Capture the cell that displays the provided text and extract its (X, Y) central coordinate. 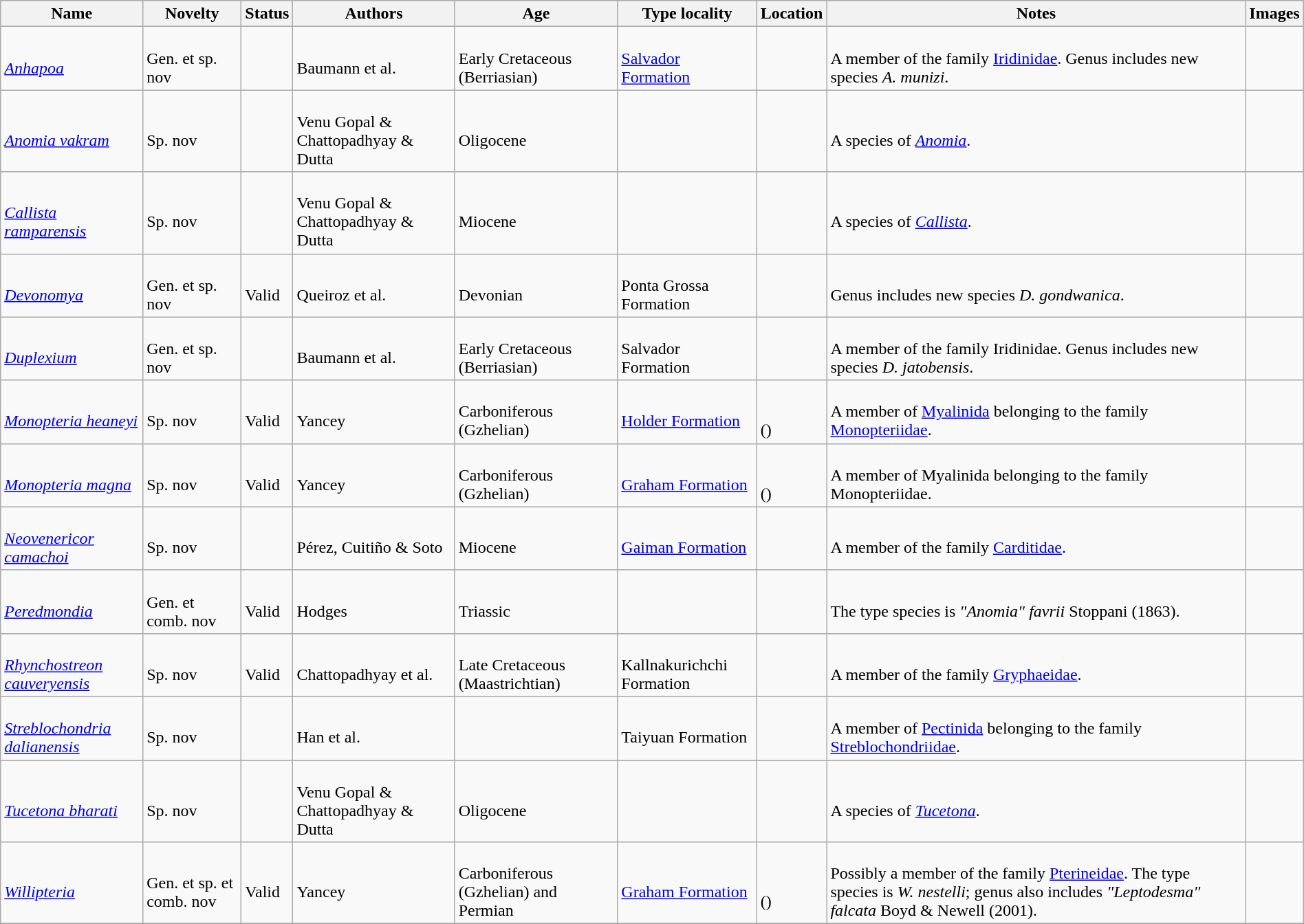
Callista ramparensis (72, 213)
A species of Anomia. (1036, 131)
Peredmondia (72, 602)
Pérez, Cuitiño & Soto (374, 538)
Kallnakurichchi Formation (687, 665)
Devonomya (72, 285)
Holder Formation (687, 412)
Gen. et comb. nov (193, 602)
Status (267, 14)
Type locality (687, 14)
A species of Callista. (1036, 213)
A member of the family Iridinidae. Genus includes new species D. jatobensis. (1036, 349)
Novelty (193, 14)
Location (792, 14)
Triassic (536, 602)
Hodges (374, 602)
A species of Tucetona. (1036, 802)
Tucetona bharati (72, 802)
Authors (374, 14)
Monopteria magna (72, 475)
Queiroz et al. (374, 285)
Genus includes new species D. gondwanica. (1036, 285)
Possibly a member of the family Pterineidae. The type species is W. nestelli; genus also includes "Leptodesma" falcata Boyd & Newell (2001). (1036, 883)
The type species is "Anomia" favrii Stoppani (1863). (1036, 602)
Duplexium (72, 349)
Monopteria heaneyi (72, 412)
Gaiman Formation (687, 538)
A member of the family Iridinidae. Genus includes new species A. munizi. (1036, 58)
Streblochondria dalianensis (72, 728)
Gen. et sp. et comb. nov (193, 883)
Notes (1036, 14)
Neovenericor camachoi (72, 538)
Chattopadhyay et al. (374, 665)
Anomia vakram (72, 131)
Anhapoa (72, 58)
Name (72, 14)
A member of Pectinida belonging to the family Streblochondriidae. (1036, 728)
A member of the family Gryphaeidae. (1036, 665)
Devonian (536, 285)
Han et al. (374, 728)
A member of the family Carditidae. (1036, 538)
Images (1274, 14)
Taiyuan Formation (687, 728)
Rhynchostreon cauveryensis (72, 665)
Carboniferous (Gzhelian) and Permian (536, 883)
Age (536, 14)
Ponta Grossa Formation (687, 285)
Willipteria (72, 883)
Late Cretaceous (Maastrichtian) (536, 665)
